Detect which cell encompasses the target text, then output its [X, Y] center coordinate. 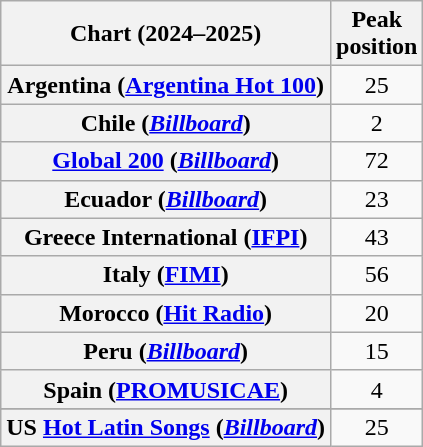
72 [377, 161]
Peru (Billboard) [166, 351]
Greece International (IFPI) [166, 237]
Argentina (Argentina Hot 100) [166, 85]
Peakposition [377, 34]
Spain (PROMUSICAE) [166, 389]
Chile (Billboard) [166, 123]
56 [377, 275]
Chart (2024–2025) [166, 34]
4 [377, 389]
43 [377, 237]
Morocco (Hit Radio) [166, 313]
Global 200 (Billboard) [166, 161]
15 [377, 351]
2 [377, 123]
20 [377, 313]
Ecuador (Billboard) [166, 199]
US Hot Latin Songs (Billboard) [166, 427]
Italy (FIMI) [166, 275]
23 [377, 199]
